Identify which cell holds the provided text, then report its (x, y) central coordinate. 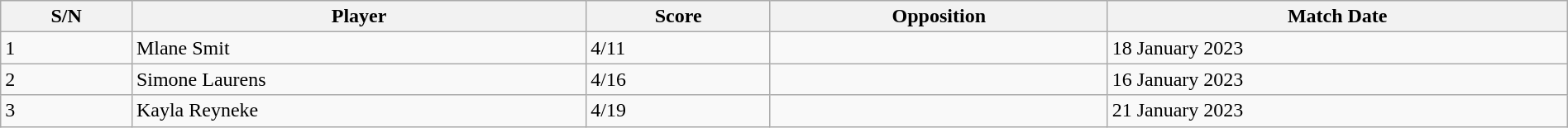
18 January 2023 (1337, 48)
Match Date (1337, 17)
Opposition (939, 17)
Mlane Smit (359, 48)
4/19 (678, 111)
Simone Laurens (359, 79)
Kayla Reyneke (359, 111)
2 (66, 79)
Player (359, 17)
21 January 2023 (1337, 111)
S/N (66, 17)
4/16 (678, 79)
3 (66, 111)
1 (66, 48)
4/11 (678, 48)
Score (678, 17)
16 January 2023 (1337, 79)
